Scan for the cell matching the given text and deliver its (x, y) coordinate at center. 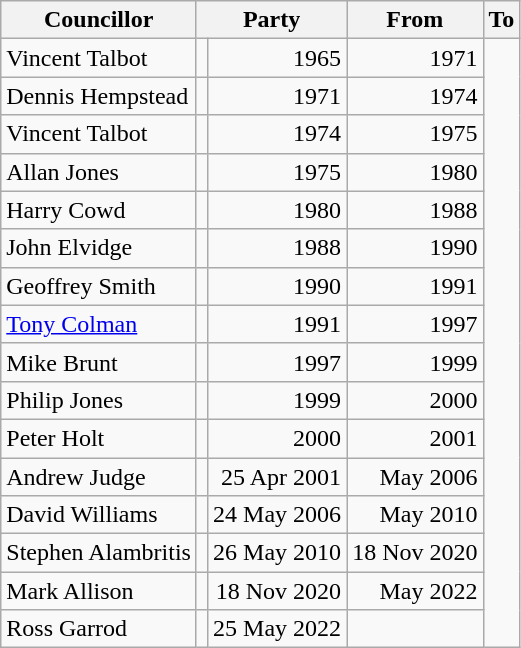
John Elvidge (99, 248)
Mark Allison (99, 591)
Party (271, 20)
Stephen Alambritis (99, 553)
David Williams (99, 515)
Geoffrey Smith (99, 286)
May 2010 (415, 515)
Philip Jones (99, 400)
Mike Brunt (99, 362)
1965 (278, 58)
25 Apr 2001 (278, 477)
2001 (415, 438)
May 2022 (415, 591)
Tony Colman (99, 324)
Dennis Hempstead (99, 96)
Ross Garrod (99, 629)
25 May 2022 (278, 629)
26 May 2010 (278, 553)
From (415, 20)
Harry Cowd (99, 210)
To (502, 20)
Andrew Judge (99, 477)
24 May 2006 (278, 515)
May 2006 (415, 477)
Peter Holt (99, 438)
Allan Jones (99, 172)
Councillor (99, 20)
